Detect which cell encompasses the target text, then output its [x, y] center coordinate. 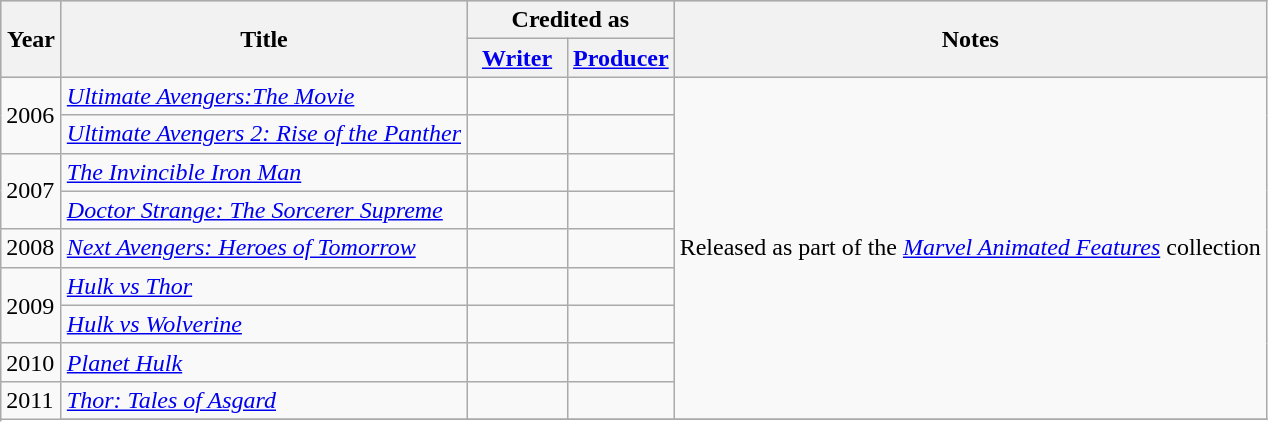
2010 [32, 362]
2008 [32, 248]
Planet Hulk [264, 362]
Producer [622, 58]
Ultimate Avengers:The Movie [264, 96]
Ultimate Avengers 2: Rise of the Panther [264, 134]
Released as part of the Marvel Animated Features collection [970, 248]
Year [32, 39]
2011 [32, 400]
2009 [32, 305]
Next Avengers: Heroes of Tomorrow [264, 248]
Credited as [571, 20]
Notes [970, 39]
Doctor Strange: The Sorcerer Supreme [264, 210]
Hulk vs Thor [264, 286]
Writer [518, 58]
Title [264, 39]
The Invincible Iron Man [264, 172]
2007 [32, 191]
Thor: Tales of Asgard [264, 400]
Hulk vs Wolverine [264, 324]
2006 [32, 115]
